Provide the [x, y] coordinate of the cell's center where the given text is located.  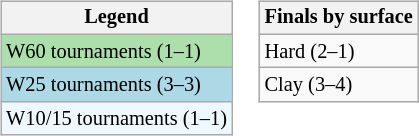
Finals by surface [339, 18]
W60 tournaments (1–1) [116, 51]
W25 tournaments (3–3) [116, 85]
W10/15 tournaments (1–1) [116, 119]
Legend [116, 18]
Clay (3–4) [339, 85]
Hard (2–1) [339, 51]
